Capture the cell that displays the provided text and extract its (X, Y) central coordinate. 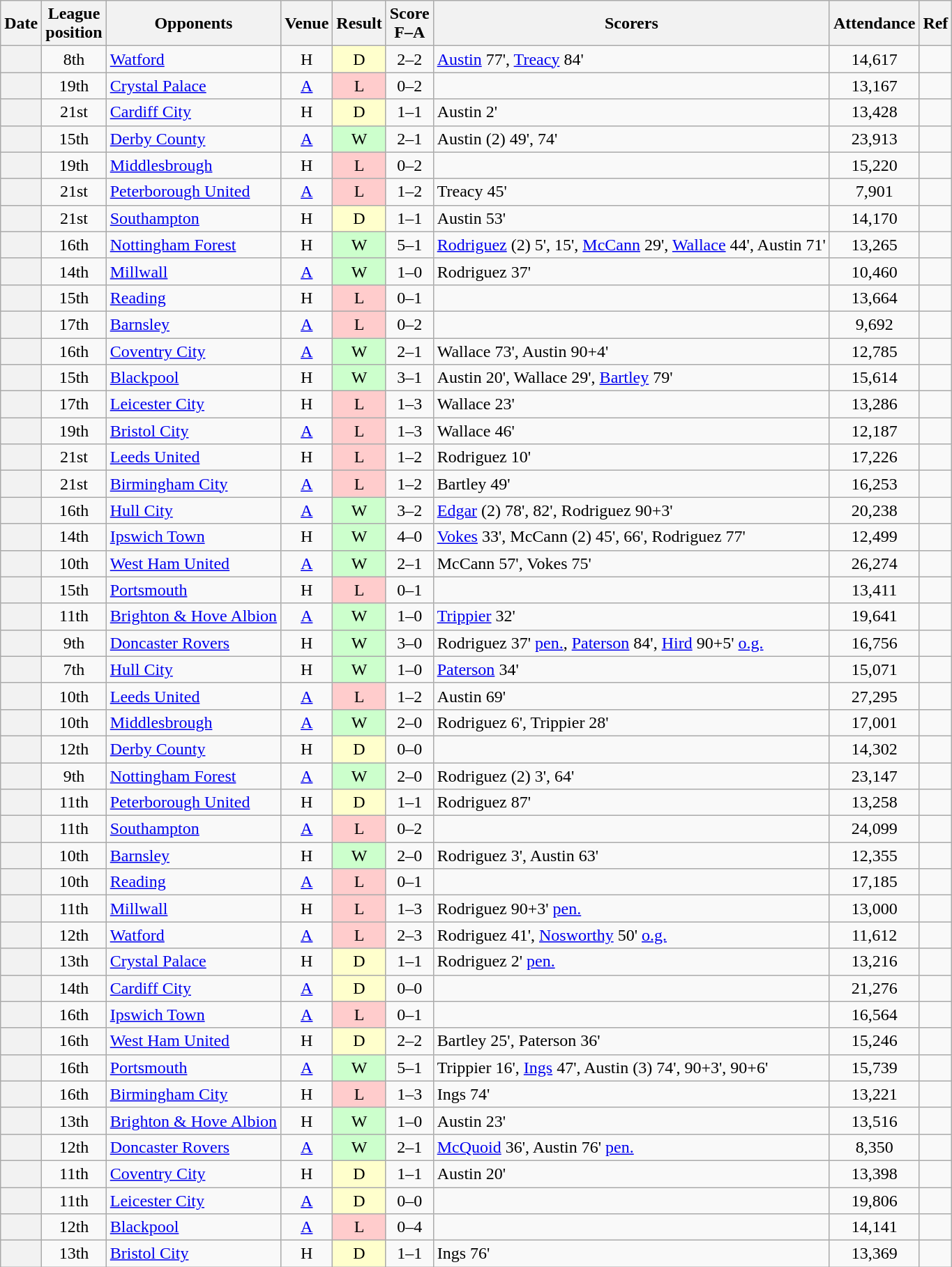
Date (21, 24)
Rodriguez 37' pen., Paterson 84', Hird 90+5' o.g. (631, 643)
9,692 (874, 324)
Rodriguez 37' (631, 271)
Wallace 23' (631, 404)
16,756 (874, 643)
Austin 20', Wallace 29', Bartley 79' (631, 378)
13,516 (874, 1121)
Rodriguez 90+3' pen. (631, 909)
Wallace 73', Austin 90+4' (631, 351)
Trippier 16', Ings 47', Austin (3) 74', 90+3', 90+6' (631, 1068)
Edgar (2) 78', 82', Rodriguez 90+3' (631, 510)
Austin 69' (631, 696)
Rodriguez (2) 3', 64' (631, 776)
13,221 (874, 1094)
Ings 76' (631, 1254)
Vokes 33', McCann (2) 45', 66', Rodriguez 77' (631, 537)
Bartley 49' (631, 484)
3–1 (409, 378)
14,170 (874, 218)
Austin 53' (631, 218)
Rodriguez (2) 5', 15', McCann 29', Wallace 44', Austin 71' (631, 245)
Rodriguez 3', Austin 63' (631, 856)
7th (74, 669)
Venue (307, 24)
15,614 (874, 378)
23,913 (874, 139)
20,238 (874, 510)
Scorers (631, 24)
13,428 (874, 112)
Rodriguez 10' (631, 457)
13,411 (874, 590)
Wallace 46' (631, 431)
13,258 (874, 803)
13,398 (874, 1174)
13,167 (874, 86)
15,071 (874, 669)
McCann 57', Vokes 75' (631, 563)
16,253 (874, 484)
14,617 (874, 59)
2–3 (409, 935)
Rodriguez 6', Trippier 28' (631, 722)
15,220 (874, 165)
McQuoid 36', Austin 76' pen. (631, 1147)
14,141 (874, 1227)
8,350 (874, 1147)
0–4 (409, 1227)
Paterson 34' (631, 669)
19,641 (874, 616)
14,302 (874, 749)
12,785 (874, 351)
Trippier 32' (631, 616)
Leagueposition (74, 24)
ScoreF–A (409, 24)
15,739 (874, 1068)
17,001 (874, 722)
21,276 (874, 988)
Treacy 45' (631, 192)
Opponents (193, 24)
Rodriguez 87' (631, 803)
Ref (936, 24)
Austin (2) 49', 74' (631, 139)
3–0 (409, 643)
Ings 74' (631, 1094)
26,274 (874, 563)
12,499 (874, 537)
11,612 (874, 935)
13,216 (874, 962)
16,564 (874, 1015)
17,226 (874, 457)
3–2 (409, 510)
Rodriguez 41', Nosworthy 50' o.g. (631, 935)
Result (359, 24)
Bartley 25', Paterson 36' (631, 1041)
19,806 (874, 1200)
13,286 (874, 404)
15,246 (874, 1041)
4–0 (409, 537)
Rodriguez 2' pen. (631, 962)
Austin 23' (631, 1121)
23,147 (874, 776)
Austin 77', Treacy 84' (631, 59)
Austin 20' (631, 1174)
27,295 (874, 696)
13,664 (874, 298)
8th (74, 59)
13,000 (874, 909)
Austin 2' (631, 112)
24,099 (874, 829)
17,185 (874, 882)
7,901 (874, 192)
10,460 (874, 271)
13,265 (874, 245)
Attendance (874, 24)
12,355 (874, 856)
13,369 (874, 1254)
12,187 (874, 431)
